Search for the cell housing the specified text and yield its (x, y) center coordinate. 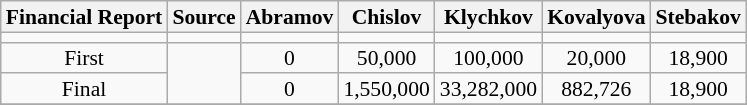
Kovalyova (596, 16)
Chislov (386, 16)
1,550,000 (386, 90)
Stebakov (698, 16)
50,000 (386, 58)
Financial Report (84, 16)
Source (204, 16)
882,726 (596, 90)
Final (84, 90)
100,000 (488, 58)
Klychkov (488, 16)
33,282,000 (488, 90)
20,000 (596, 58)
First (84, 58)
Abramov (290, 16)
